Detect which cell encompasses the target text, then output its (X, Y) center coordinate. 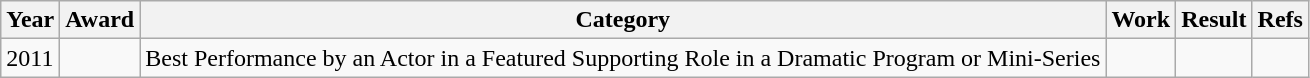
Year (30, 20)
Best Performance by an Actor in a Featured Supporting Role in a Dramatic Program or Mini-Series (623, 58)
Award (100, 20)
Result (1214, 20)
Work (1141, 20)
Category (623, 20)
Refs (1280, 20)
2011 (30, 58)
